Search for the cell housing the specified text and yield its [X, Y] center coordinate. 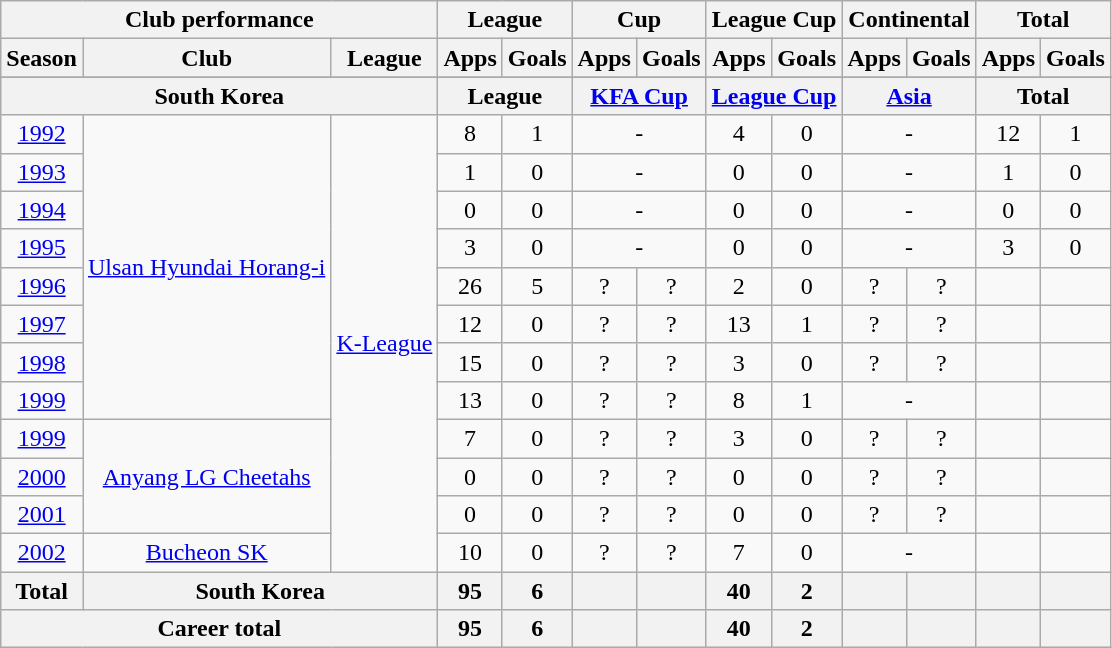
1996 [42, 286]
Club performance [220, 20]
Club [206, 58]
Bucheon SK [206, 553]
1995 [42, 248]
2000 [42, 477]
KFA Cup [639, 96]
10 [470, 553]
Anyang LG Cheetahs [206, 476]
Career total [220, 629]
1994 [42, 210]
1998 [42, 362]
Season [42, 58]
K-League [384, 344]
15 [470, 362]
Asia [909, 96]
Ulsan Hyundai Horang-i [206, 267]
1992 [42, 134]
2001 [42, 515]
4 [738, 134]
1997 [42, 324]
26 [470, 286]
2002 [42, 553]
Cup [639, 20]
1993 [42, 172]
5 [537, 286]
Continental [909, 20]
